Return the [X, Y] coordinate for the center point of the cell that contains the specified text.  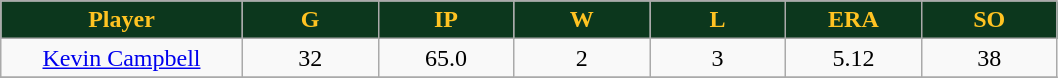
G [310, 20]
L [718, 20]
5.12 [854, 58]
38 [989, 58]
3 [718, 58]
Player [122, 20]
IP [446, 20]
W [582, 20]
SO [989, 20]
ERA [854, 20]
32 [310, 58]
2 [582, 58]
Kevin Campbell [122, 58]
65.0 [446, 58]
